For the text-containing cell, return its midpoint in [x, y] coordinate format. 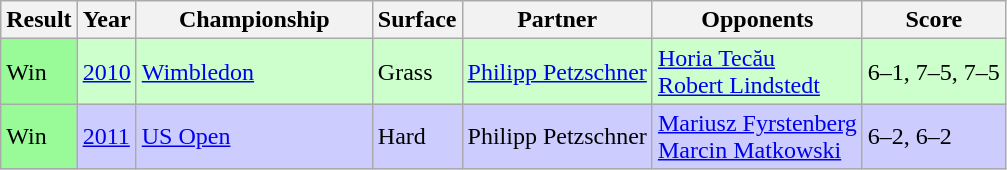
Mariusz Fyrstenberg Marcin Matkowski [757, 136]
Wimbledon [254, 72]
Grass [417, 72]
Hard [417, 136]
Championship [254, 20]
Horia Tecău Robert Lindstedt [757, 72]
Surface [417, 20]
Opponents [757, 20]
Result [39, 20]
6–2, 6–2 [934, 136]
Year [106, 20]
6–1, 7–5, 7–5 [934, 72]
2010 [106, 72]
Score [934, 20]
2011 [106, 136]
US Open [254, 136]
Partner [557, 20]
